Find where the given text appears and provide that cell's center as [X, Y] coordinate. 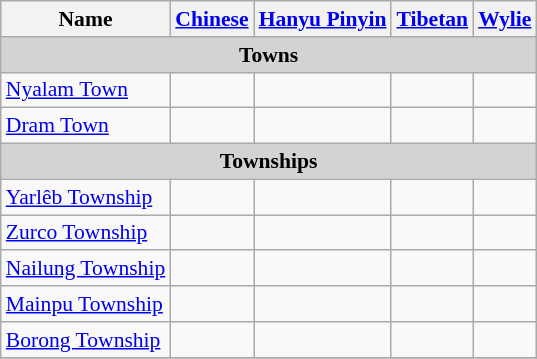
Hanyu Pinyin [323, 19]
Nyalam Town [86, 90]
Name [86, 19]
Wylie [504, 19]
Yarlêb Township [86, 197]
Tibetan [432, 19]
Towns [269, 55]
Borong Township [86, 340]
Dram Town [86, 126]
Mainpu Township [86, 304]
Zurco Township [86, 233]
Chinese [212, 19]
Townships [269, 162]
Nailung Township [86, 269]
